Return [X, Y] of the center of cell containing provided text 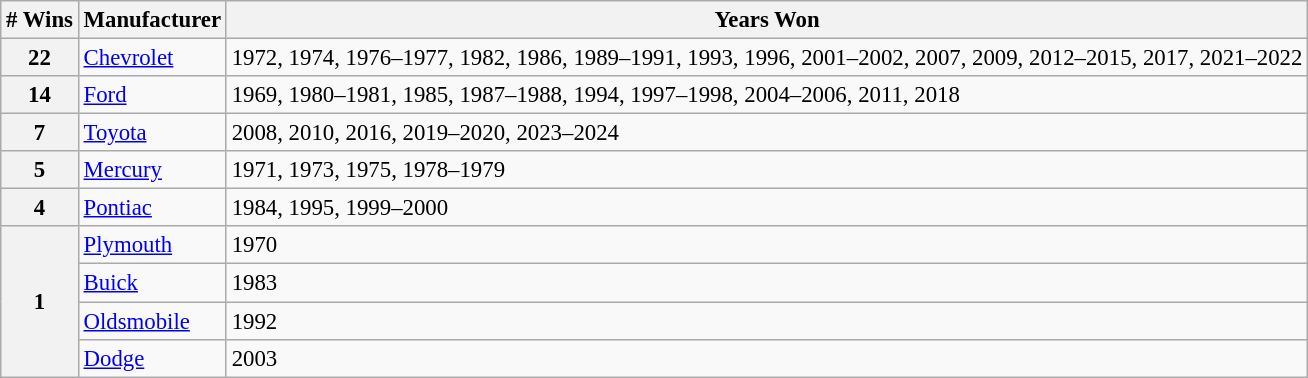
Plymouth [152, 245]
Years Won [766, 20]
Dodge [152, 358]
Pontiac [152, 208]
Ford [152, 95]
7 [40, 133]
1 [40, 301]
5 [40, 170]
1983 [766, 283]
1972, 1974, 1976–1977, 1982, 1986, 1989–1991, 1993, 1996, 2001–2002, 2007, 2009, 2012–2015, 2017, 2021–2022 [766, 58]
4 [40, 208]
1969, 1980–1981, 1985, 1987–1988, 1994, 1997–1998, 2004–2006, 2011, 2018 [766, 95]
1971, 1973, 1975, 1978–1979 [766, 170]
2003 [766, 358]
2008, 2010, 2016, 2019–2020, 2023–2024 [766, 133]
Manufacturer [152, 20]
22 [40, 58]
1984, 1995, 1999–2000 [766, 208]
Chevrolet [152, 58]
# Wins [40, 20]
1992 [766, 321]
14 [40, 95]
1970 [766, 245]
Buick [152, 283]
Oldsmobile [152, 321]
Mercury [152, 170]
Toyota [152, 133]
